Search for the cell housing the specified text and yield its [x, y] center coordinate. 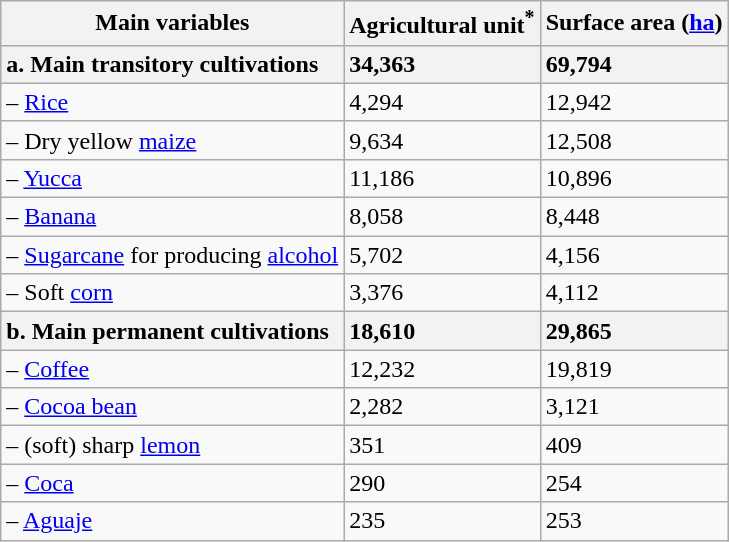
– Coca [172, 483]
254 [634, 483]
5,702 [442, 255]
4,112 [634, 293]
a. Main transitory cultivations [172, 64]
– Dry yellow maize [172, 140]
235 [442, 521]
290 [442, 483]
– Sugarcane for producing alcohol [172, 255]
18,610 [442, 331]
– Banana [172, 217]
Agricultural unit* [442, 24]
253 [634, 521]
10,896 [634, 178]
351 [442, 445]
– Aguaje [172, 521]
69,794 [634, 64]
12,508 [634, 140]
3,376 [442, 293]
2,282 [442, 407]
19,819 [634, 369]
Main variables [172, 24]
– Yucca [172, 178]
34,363 [442, 64]
4,294 [442, 102]
9,634 [442, 140]
3,121 [634, 407]
8,448 [634, 217]
8,058 [442, 217]
12,232 [442, 369]
– (soft) sharp lemon [172, 445]
– Coffee [172, 369]
b. Main permanent cultivations [172, 331]
– Cocoa bean [172, 407]
11,186 [442, 178]
– Soft corn [172, 293]
29,865 [634, 331]
409 [634, 445]
4,156 [634, 255]
– Rice [172, 102]
Surface area (ha) [634, 24]
12,942 [634, 102]
